Determine the (x, y) coordinate at the center of the cell enclosing the given text.  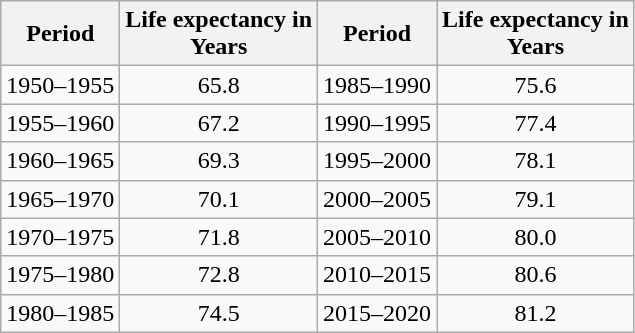
1990–1995 (378, 123)
71.8 (219, 237)
81.2 (536, 313)
78.1 (536, 161)
1980–1985 (60, 313)
1950–1955 (60, 85)
75.6 (536, 85)
80.0 (536, 237)
2010–2015 (378, 275)
1955–1960 (60, 123)
74.5 (219, 313)
2000–2005 (378, 199)
79.1 (536, 199)
1995–2000 (378, 161)
72.8 (219, 275)
80.6 (536, 275)
1975–1980 (60, 275)
2005–2010 (378, 237)
2015–2020 (378, 313)
77.4 (536, 123)
1970–1975 (60, 237)
65.8 (219, 85)
1965–1970 (60, 199)
69.3 (219, 161)
70.1 (219, 199)
1985–1990 (378, 85)
1960–1965 (60, 161)
67.2 (219, 123)
